Return the [x, y] coordinate for the center point of the cell that contains the specified text.  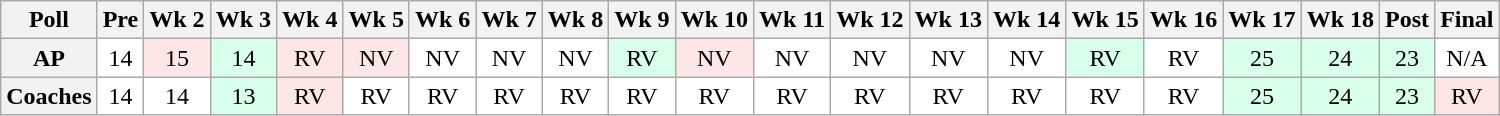
Wk 9 [642, 20]
Wk 8 [575, 20]
Wk 18 [1340, 20]
13 [243, 96]
Wk 6 [442, 20]
Wk 15 [1105, 20]
Wk 2 [177, 20]
Wk 14 [1026, 20]
Wk 12 [870, 20]
Wk 5 [376, 20]
Wk 16 [1183, 20]
N/A [1467, 58]
Wk 4 [310, 20]
15 [177, 58]
Pre [120, 20]
Wk 7 [509, 20]
Poll [49, 20]
Wk 3 [243, 20]
Final [1467, 20]
Wk 10 [714, 20]
Wk 13 [948, 20]
AP [49, 58]
Wk 11 [792, 20]
Post [1408, 20]
Wk 17 [1262, 20]
Coaches [49, 96]
